Return the (x, y) coordinate for the center point of the cell that contains the specified text.  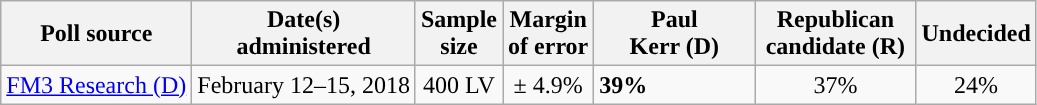
Republicancandidate (R) (836, 34)
Samplesize (458, 34)
400 LV (458, 85)
24% (976, 85)
PaulKerr (D) (674, 34)
Date(s)administered (304, 34)
Poll source (96, 34)
Marginof error (548, 34)
39% (674, 85)
Undecided (976, 34)
FM3 Research (D) (96, 85)
February 12–15, 2018 (304, 85)
± 4.9% (548, 85)
37% (836, 85)
